Pinpoint the cell where the given text exists, returning its [X, Y] midpoint coordinate. 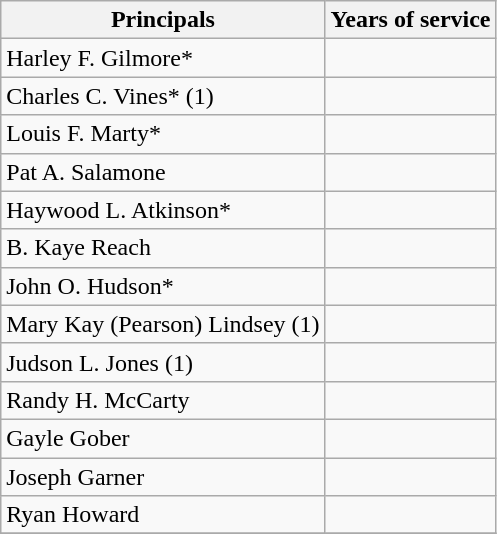
Harley F. Gilmore* [163, 58]
Principals [163, 20]
Joseph Garner [163, 477]
Ryan Howard [163, 515]
Louis F. Marty* [163, 134]
Judson L. Jones (1) [163, 362]
Haywood L. Atkinson* [163, 210]
Pat A. Salamone [163, 172]
Years of service [410, 20]
Charles C. Vines* (1) [163, 96]
John O. Hudson* [163, 286]
Mary Kay (Pearson) Lindsey (1) [163, 324]
Gayle Gober [163, 438]
B. Kaye Reach [163, 248]
Randy H. McCarty [163, 400]
